Extract the [X, Y] coordinate from the center of the cell holding the provided text.  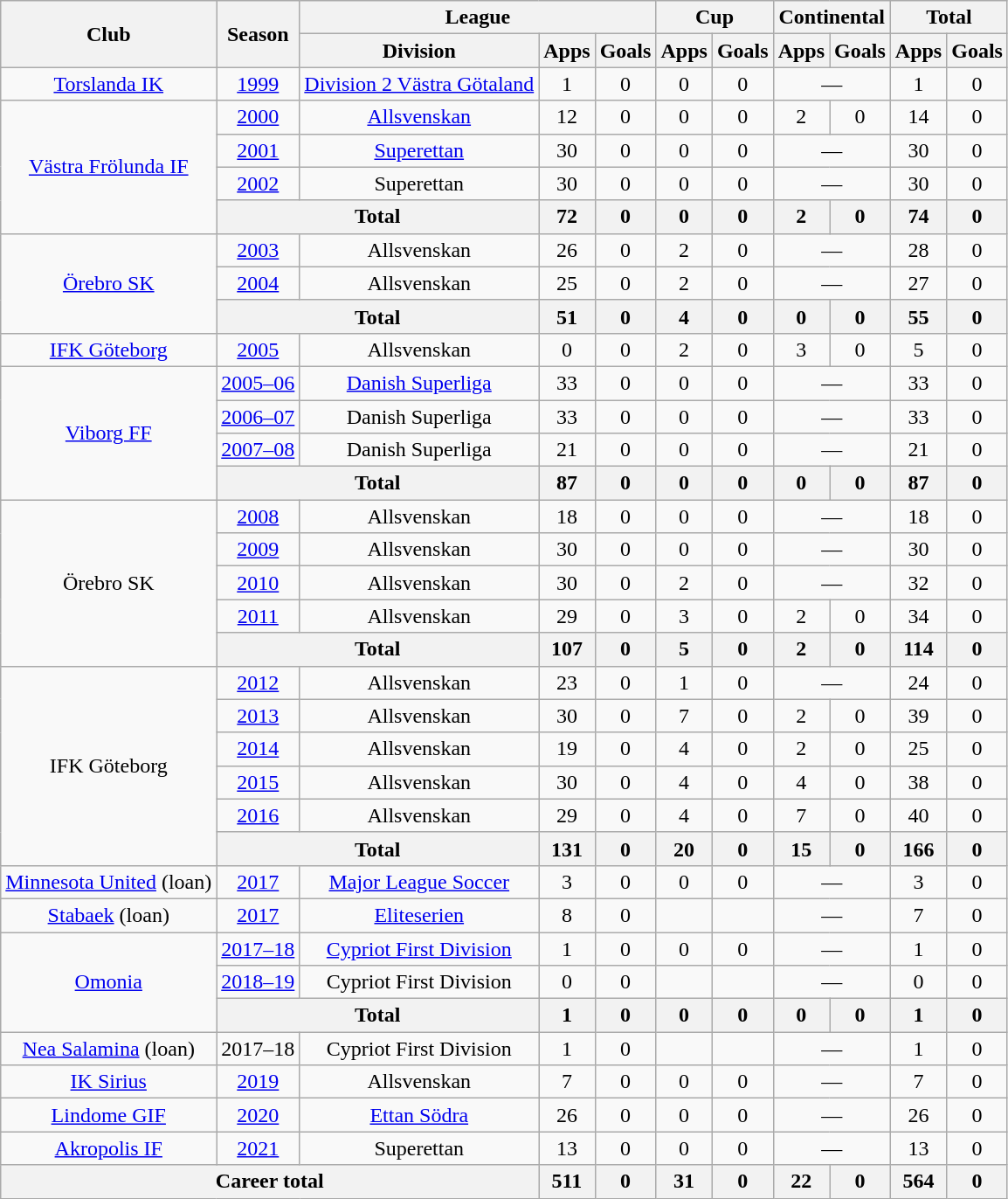
2005–06 [259, 383]
55 [918, 316]
2019 [259, 1082]
12 [567, 117]
28 [918, 250]
107 [567, 649]
Torslanda IK [108, 84]
Division [419, 51]
2003 [259, 250]
114 [918, 649]
2008 [259, 516]
2009 [259, 550]
2007–08 [259, 450]
14 [918, 117]
2020 [259, 1115]
72 [567, 217]
34 [918, 616]
IK Sirius [108, 1082]
2014 [259, 749]
Omonia [108, 981]
2013 [259, 716]
22 [801, 1182]
2002 [259, 184]
Career total [270, 1182]
League [478, 17]
2018–19 [259, 982]
2000 [259, 117]
Season [259, 34]
Division 2 Västra Götaland [419, 84]
Club [108, 34]
8 [567, 915]
2010 [259, 583]
2015 [259, 782]
Cup [715, 17]
23 [567, 683]
74 [918, 217]
40 [918, 815]
Västra Frölunda IF [108, 167]
Viborg FF [108, 433]
51 [567, 316]
Lindome GIF [108, 1115]
131 [567, 849]
27 [918, 283]
2006–07 [259, 417]
39 [918, 716]
Nea Salamina (loan) [108, 1049]
Minnesota United (loan) [108, 882]
Continental [832, 17]
2011 [259, 616]
19 [567, 749]
32 [918, 583]
Akropolis IF [108, 1148]
2016 [259, 815]
38 [918, 782]
2012 [259, 683]
Stabaek (loan) [108, 915]
564 [918, 1182]
511 [567, 1182]
Ettan Södra [419, 1115]
Eliteserien [419, 915]
2001 [259, 150]
31 [684, 1182]
2021 [259, 1148]
24 [918, 683]
15 [801, 849]
2005 [259, 350]
Major League Soccer [419, 882]
166 [918, 849]
20 [684, 849]
2004 [259, 283]
1999 [259, 84]
